Find where the given text appears and provide that cell's center as [x, y] coordinate. 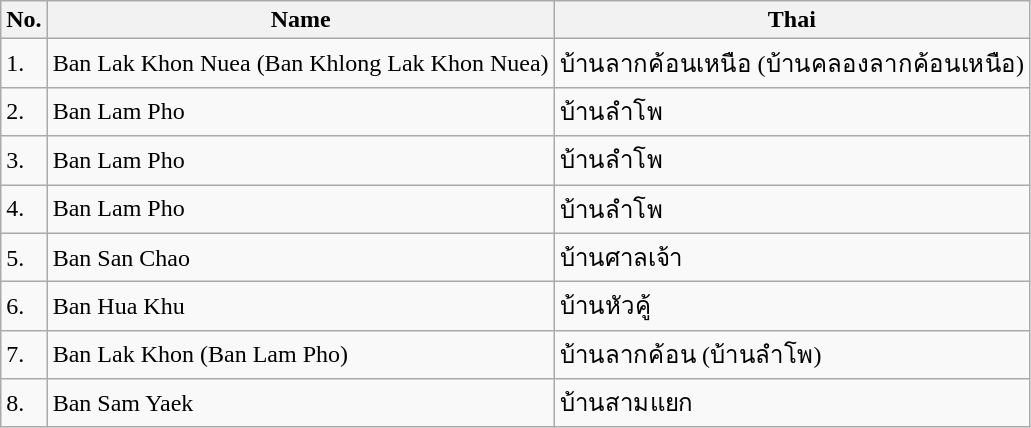
Name [300, 20]
1. [24, 64]
บ้านหัวคู้ [792, 306]
บ้านสามแยก [792, 404]
3. [24, 160]
5. [24, 258]
Ban San Chao [300, 258]
4. [24, 208]
8. [24, 404]
บ้านลากค้อน (บ้านลำโพ) [792, 354]
Ban Lak Khon Nuea (Ban Khlong Lak Khon Nuea) [300, 64]
บ้านศาลเจ้า [792, 258]
2. [24, 112]
No. [24, 20]
Ban Lak Khon (Ban Lam Pho) [300, 354]
6. [24, 306]
7. [24, 354]
Thai [792, 20]
Ban Sam Yaek [300, 404]
บ้านลากค้อนเหนือ (บ้านคลองลากค้อนเหนือ) [792, 64]
Ban Hua Khu [300, 306]
